Capture the cell that displays the provided text and extract its (X, Y) central coordinate. 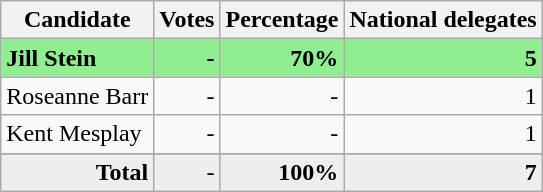
7 (443, 172)
Jill Stein (78, 58)
Votes (187, 20)
Total (78, 172)
Percentage (282, 20)
100% (282, 172)
National delegates (443, 20)
Candidate (78, 20)
Kent Mesplay (78, 134)
70% (282, 58)
5 (443, 58)
Roseanne Barr (78, 96)
